For the text-containing cell, return its midpoint in [X, Y] coordinate format. 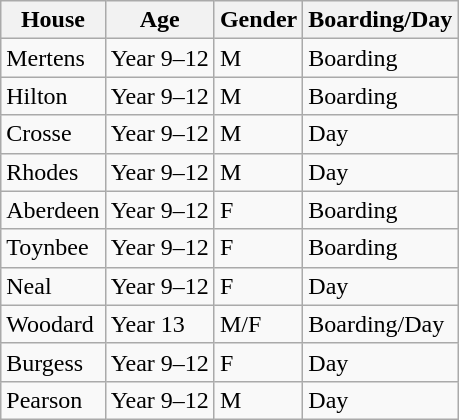
Crosse [53, 134]
Burgess [53, 362]
M/F [258, 324]
Toynbee [53, 248]
Rhodes [53, 172]
Neal [53, 286]
Woodard [53, 324]
House [53, 20]
Year 13 [160, 324]
Aberdeen [53, 210]
Age [160, 20]
Hilton [53, 96]
Gender [258, 20]
Mertens [53, 58]
Pearson [53, 400]
